Provide the [X, Y] coordinate of the cell's center where the given text is located.  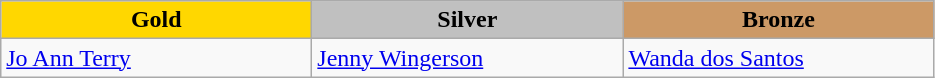
Bronze [778, 20]
Gold [156, 20]
Jenny Wingerson [468, 58]
Silver [468, 20]
Wanda dos Santos [778, 58]
Jo Ann Terry [156, 58]
